Extract the (x, y) coordinate from the center of the cell holding the provided text.  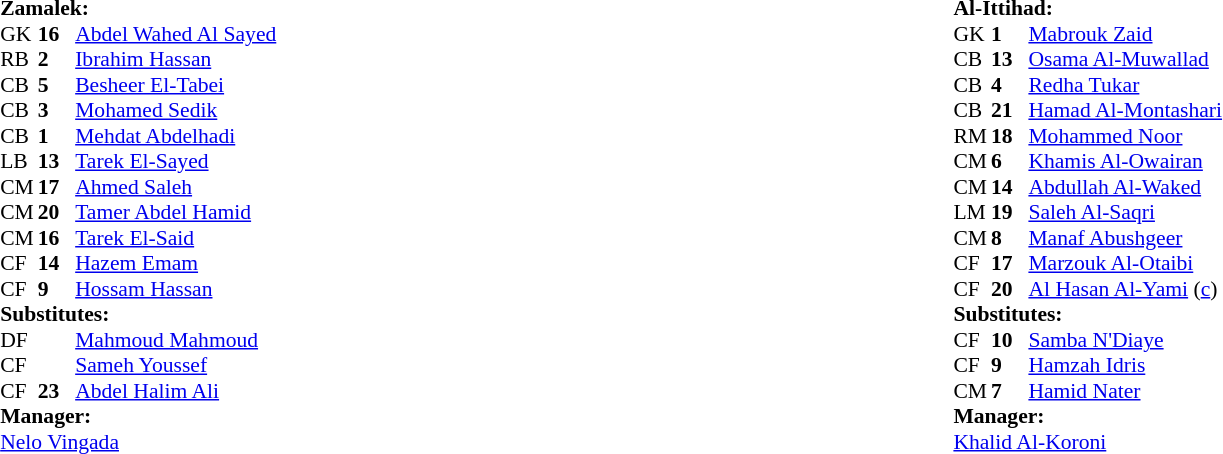
Al Hasan Al-Yami (c) (1125, 289)
5 (57, 85)
8 (1010, 238)
Hossam Hassan (176, 289)
Abdel Wahed Al Sayed (176, 34)
Samba N'Diaye (1125, 340)
Tarek El-Said (176, 238)
Mabrouk Zaid (1125, 34)
Hazem Emam (176, 263)
Mehdat Abdelhadi (176, 136)
Tarek El-Sayed (176, 161)
23 (57, 391)
21 (1010, 111)
Hamad Al-Montashari (1125, 111)
Tamer Abdel Hamid (176, 213)
Hamzah Idris (1125, 365)
7 (1010, 391)
Redha Tukar (1125, 85)
Mohamed Sedik (176, 111)
Saleh Al-Saqri (1125, 213)
DF (19, 340)
Besheer El-Tabei (176, 85)
LM (972, 213)
Sameh Youssef (176, 365)
Khamis Al-Owairan (1125, 161)
Ibrahim Hassan (176, 59)
Marzouk Al-Otaibi (1125, 263)
19 (1010, 213)
Abdel Halim Ali (176, 391)
Mahmoud Mahmoud (176, 340)
18 (1010, 136)
Manaf Abushgeer (1125, 238)
Ahmed Saleh (176, 187)
Abdullah Al-Waked (1125, 187)
LB (19, 161)
3 (57, 111)
Hamid Nater (1125, 391)
Mohammed Noor (1125, 136)
RB (19, 59)
Osama Al-Muwallad (1125, 59)
10 (1010, 340)
RM (972, 136)
6 (1010, 161)
2 (57, 59)
4 (1010, 85)
